Capture the cell that displays the provided text and extract its (X, Y) central coordinate. 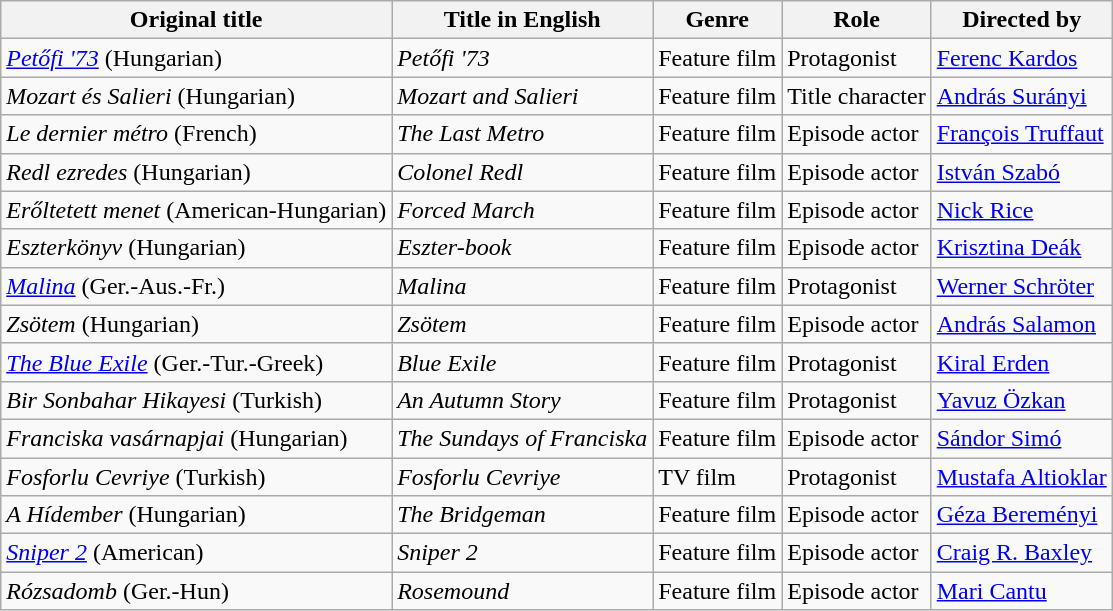
Role (856, 20)
Petőfi '73 (522, 58)
A Hídember (Hungarian) (196, 515)
TV film (718, 477)
Zsötem (Hungarian) (196, 324)
Malina (522, 286)
Fosforlu Cevriye (522, 477)
András Salamon (1022, 324)
Colonel Redl (522, 172)
Eszterkönyv (Hungarian) (196, 248)
Rosemound (522, 591)
Krisztina Deák (1022, 248)
Yavuz Özkan (1022, 400)
András Surányi (1022, 96)
Sniper 2 (522, 553)
Genre (718, 20)
Eszter-book (522, 248)
Sándor Simó (1022, 438)
An Autumn Story (522, 400)
Mustafa Altioklar (1022, 477)
Sniper 2 (American) (196, 553)
Erőltetett menet (American-Hungarian) (196, 210)
Bir Sonbahar Hikayesi (Turkish) (196, 400)
Fosforlu Cevriye (Turkish) (196, 477)
Nick Rice (1022, 210)
Petőfi '73 (Hungarian) (196, 58)
Directed by (1022, 20)
Forced March (522, 210)
Zsötem (522, 324)
Craig R. Baxley (1022, 553)
Mari Cantu (1022, 591)
The Sundays of Franciska (522, 438)
Title character (856, 96)
The Bridgeman (522, 515)
The Blue Exile (Ger.-Tur.-Greek) (196, 362)
The Last Metro (522, 134)
István Szabó (1022, 172)
Franciska vasárnapjai (Hungarian) (196, 438)
Géza Bereményi (1022, 515)
Mozart and Salieri (522, 96)
Blue Exile (522, 362)
Redl ezredes (Hungarian) (196, 172)
Mozart és Salieri (Hungarian) (196, 96)
Ferenc Kardos (1022, 58)
Le dernier métro (French) (196, 134)
Kiral Erden (1022, 362)
Rózsadomb (Ger.-Hun) (196, 591)
François Truffaut (1022, 134)
Werner Schröter (1022, 286)
Malina (Ger.-Aus.-Fr.) (196, 286)
Title in English (522, 20)
Original title (196, 20)
